From the cell containing the given text, extract its center point as (x, y) coordinate. 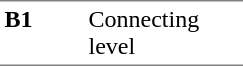
B1 (42, 33)
Connecting level (164, 33)
